Find where the given text appears and provide that cell's center as (X, Y) coordinate. 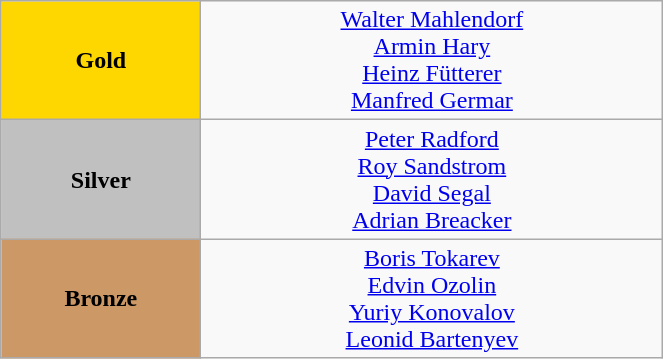
Gold (101, 60)
Bronze (101, 298)
Walter MahlendorfArmin HaryHeinz FüttererManfred Germar (432, 60)
Boris TokarevEdvin OzolinYuriy KonovalovLeonid Bartenyev (432, 298)
Silver (101, 180)
Peter RadfordRoy SandstromDavid SegalAdrian Breacker (432, 180)
